Locate the cell with the specified text and output its [X, Y] center coordinate. 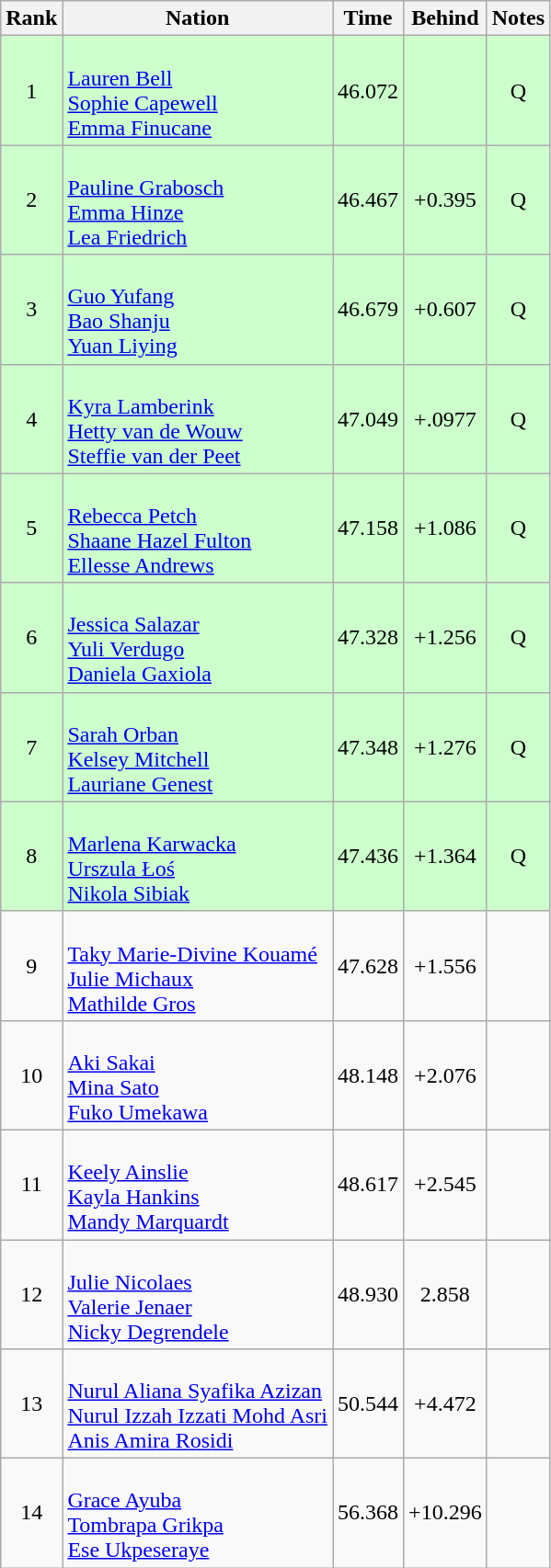
47.328 [368, 638]
Marlena KarwackaUrszula ŁośNikola Sibiak [198, 857]
8 [31, 857]
+.0977 [445, 419]
Lauren BellSophie CapewellEmma Finucane [198, 90]
48.148 [368, 1075]
+1.256 [445, 638]
47.049 [368, 419]
Pauline GraboschEmma HinzeLea Friedrich [198, 200]
46.072 [368, 90]
48.930 [368, 1294]
+1.364 [445, 857]
Aki SakaiMina SatoFuko Umekawa [198, 1075]
Sarah OrbanKelsey MitchellLauriane Genest [198, 746]
46.679 [368, 309]
Keely AinslieKayla HankinsMandy Marquardt [198, 1184]
Jessica SalazarYuli VerdugoDaniela Gaxiola [198, 638]
12 [31, 1294]
+2.076 [445, 1075]
Nation [198, 18]
Julie NicolaesValerie JenaerNicky Degrendele [198, 1294]
13 [31, 1404]
Kyra LamberinkHetty van de WouwSteffie van der Peet [198, 419]
56.368 [368, 1513]
2.858 [445, 1294]
Notes [518, 18]
46.467 [368, 200]
48.617 [368, 1184]
+1.276 [445, 746]
+1.556 [445, 965]
47.628 [368, 965]
Behind [445, 18]
7 [31, 746]
+10.296 [445, 1513]
+4.472 [445, 1404]
47.436 [368, 857]
+0.607 [445, 309]
2 [31, 200]
Rebecca PetchShaane Hazel FultonEllesse Andrews [198, 528]
Rank [31, 18]
9 [31, 965]
Guo YufangBao ShanjuYuan Liying [198, 309]
5 [31, 528]
11 [31, 1184]
Grace AyubaTombrapa GrikpaEse Ukpeseraye [198, 1513]
47.158 [368, 528]
6 [31, 638]
47.348 [368, 746]
1 [31, 90]
50.544 [368, 1404]
3 [31, 309]
+1.086 [445, 528]
Nurul Aliana Syafika AzizanNurul Izzah Izzati Mohd AsriAnis Amira Rosidi [198, 1404]
Taky Marie-Divine KouaméJulie MichauxMathilde Gros [198, 965]
4 [31, 419]
+2.545 [445, 1184]
Time [368, 18]
+0.395 [445, 200]
14 [31, 1513]
10 [31, 1075]
